Locate the cell with the specified text and output its (x, y) center coordinate. 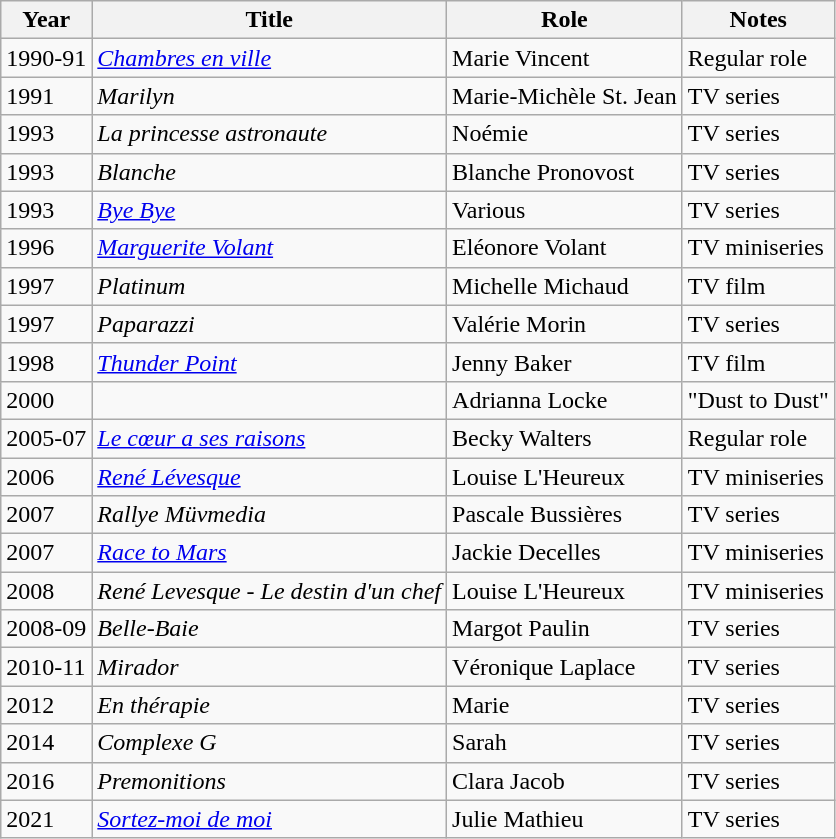
Bye Bye (270, 210)
Marilyn (270, 96)
Premonitions (270, 781)
La princesse astronaute (270, 134)
René Levesque - Le destin d'un chef (270, 591)
Valérie Morin (565, 324)
Thunder Point (270, 362)
Platinum (270, 286)
Mirador (270, 667)
2006 (46, 477)
Marie-Michèle St. Jean (565, 96)
Race to Mars (270, 553)
Sortez-moi de moi (270, 819)
Title (270, 20)
Sarah (565, 743)
Jackie Decelles (565, 553)
Eléonore Volant (565, 248)
Rallye Müvmedia (270, 515)
Noémie (565, 134)
Clara Jacob (565, 781)
1996 (46, 248)
Year (46, 20)
Chambres en ville (270, 58)
Becky Walters (565, 438)
Blanche (270, 172)
Marguerite Volant (270, 248)
Paparazzi (270, 324)
2000 (46, 400)
2016 (46, 781)
2010-11 (46, 667)
1990-91 (46, 58)
"Dust to Dust" (758, 400)
Michelle Michaud (565, 286)
2008-09 (46, 629)
Julie Mathieu (565, 819)
Belle-Baie (270, 629)
Pascale Bussières (565, 515)
2014 (46, 743)
2008 (46, 591)
Role (565, 20)
Blanche Pronovost (565, 172)
1998 (46, 362)
Various (565, 210)
1991 (46, 96)
Complexe G (270, 743)
Jenny Baker (565, 362)
René Lévesque (270, 477)
Véronique Laplace (565, 667)
2012 (46, 705)
En thérapie (270, 705)
Marie Vincent (565, 58)
Margot Paulin (565, 629)
Le cœur a ses raisons (270, 438)
Adrianna Locke (565, 400)
2021 (46, 819)
Notes (758, 20)
2005-07 (46, 438)
Marie (565, 705)
